Capture the cell that displays the provided text and extract its [x, y] central coordinate. 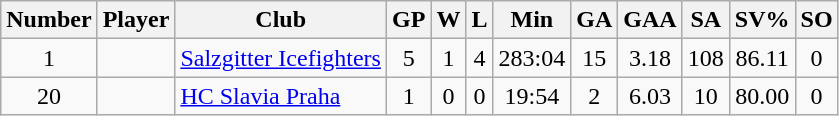
283:04 [532, 58]
10 [706, 96]
GAA [650, 20]
HC Slavia Praha [281, 96]
Club [281, 20]
80.00 [762, 96]
2 [594, 96]
6.03 [650, 96]
SO [816, 20]
108 [706, 58]
SV% [762, 20]
Number [49, 20]
86.11 [762, 58]
4 [480, 58]
5 [408, 58]
W [448, 20]
GP [408, 20]
L [480, 20]
Player [136, 20]
19:54 [532, 96]
3.18 [650, 58]
Min [532, 20]
GA [594, 20]
Salzgitter Icefighters [281, 58]
SA [706, 20]
15 [594, 58]
20 [49, 96]
